Determine the [x, y] coordinate at the center of the cell enclosing the given text.  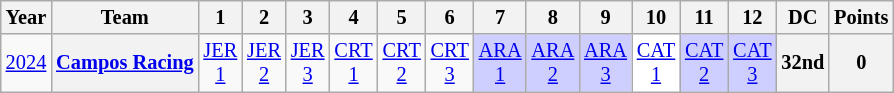
ARA1 [500, 63]
DC [802, 17]
2 [264, 17]
Points [861, 17]
6 [450, 17]
CRT1 [353, 63]
10 [656, 17]
JER1 [220, 63]
Year [26, 17]
9 [606, 17]
7 [500, 17]
8 [552, 17]
JER2 [264, 63]
Campos Racing [124, 63]
Team [124, 17]
CRT2 [402, 63]
5 [402, 17]
12 [752, 17]
32nd [802, 63]
1 [220, 17]
11 [704, 17]
2024 [26, 63]
ARA3 [606, 63]
JER3 [308, 63]
4 [353, 17]
3 [308, 17]
CAT2 [704, 63]
CAT1 [656, 63]
CRT3 [450, 63]
ARA2 [552, 63]
0 [861, 63]
CAT3 [752, 63]
